Pinpoint the cell where the given text exists, returning its (X, Y) midpoint coordinate. 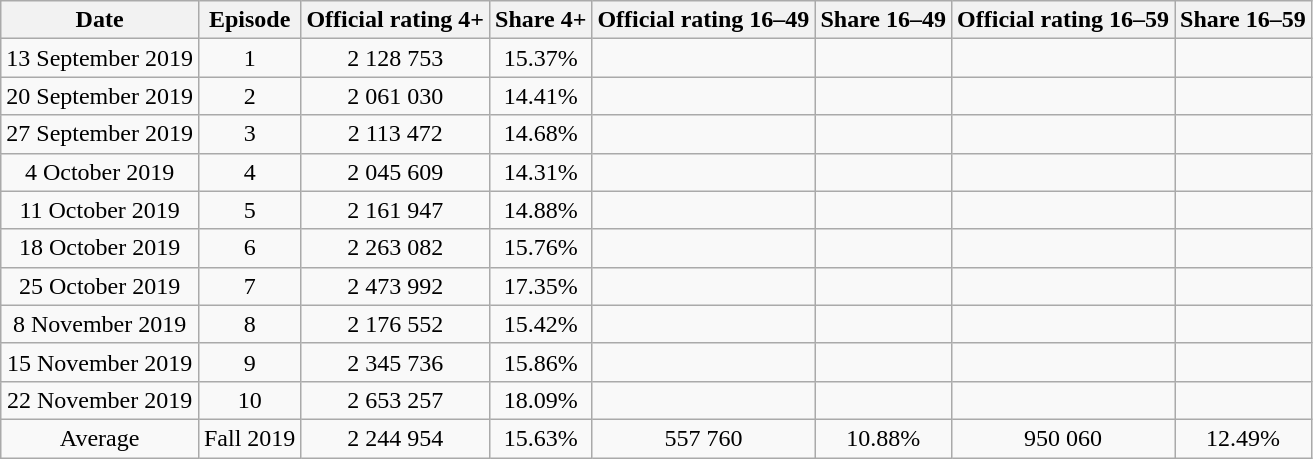
25 October 2019 (100, 286)
8 (249, 324)
2 113 472 (396, 134)
14.68% (541, 134)
2 473 992 (396, 286)
2 128 753 (396, 58)
Official rating 4+ (396, 20)
Official rating 16–59 (1064, 20)
2 263 082 (396, 248)
17.35% (541, 286)
15.76% (541, 248)
Share 4+ (541, 20)
18 October 2019 (100, 248)
2 045 609 (396, 172)
2 061 030 (396, 96)
18.09% (541, 400)
15.63% (541, 438)
14.88% (541, 210)
27 September 2019 (100, 134)
6 (249, 248)
15.86% (541, 362)
Share 16–59 (1244, 20)
12.49% (1244, 438)
11 October 2019 (100, 210)
Fall 2019 (249, 438)
3 (249, 134)
2 345 736 (396, 362)
2 244 954 (396, 438)
15 November 2019 (100, 362)
Average (100, 438)
5 (249, 210)
4 October 2019 (100, 172)
2 (249, 96)
14.41% (541, 96)
557 760 (704, 438)
2 161 947 (396, 210)
7 (249, 286)
10.88% (884, 438)
20 September 2019 (100, 96)
4 (249, 172)
9 (249, 362)
1 (249, 58)
950 060 (1064, 438)
15.42% (541, 324)
2 653 257 (396, 400)
Share 16–49 (884, 20)
14.31% (541, 172)
10 (249, 400)
2 176 552 (396, 324)
15.37% (541, 58)
13 September 2019 (100, 58)
8 November 2019 (100, 324)
Episode (249, 20)
22 November 2019 (100, 400)
Date (100, 20)
Official rating 16–49 (704, 20)
